For the text-containing cell, return its midpoint in (X, Y) coordinate format. 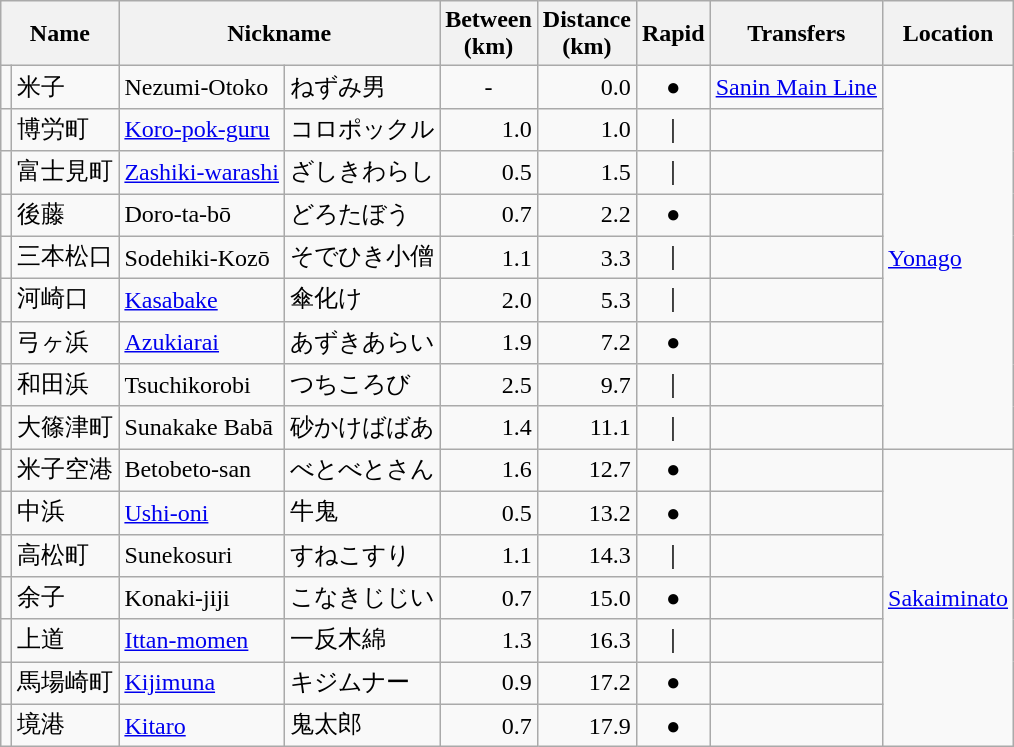
弓ヶ浜 (66, 342)
17.9 (586, 726)
一反木綿 (362, 640)
Kasabake (202, 300)
米子 (66, 88)
9.7 (586, 386)
Sunakake Babā (202, 428)
博労町 (66, 130)
あずきあらい (362, 342)
15.0 (586, 598)
1.9 (489, 342)
Sanin Main Line (796, 88)
Koro-pok-guru (202, 130)
12.7 (586, 470)
2.2 (586, 216)
- (489, 88)
大篠津町 (66, 428)
Yonago (948, 258)
Name (60, 34)
13.2 (586, 512)
鬼太郎 (362, 726)
余子 (66, 598)
1.5 (586, 172)
富士見町 (66, 172)
Sunekosuri (202, 556)
Between (km) (489, 34)
Location (948, 34)
14.3 (586, 556)
ざしきわらし (362, 172)
そでひき小僧 (362, 258)
キジムナー (362, 684)
中浜 (66, 512)
7.2 (586, 342)
砂かけばばあ (362, 428)
0.0 (586, 88)
5.3 (586, 300)
0.9 (489, 684)
Nezumi-Otoko (202, 88)
Ittan-momen (202, 640)
1.4 (489, 428)
馬場崎町 (66, 684)
Transfers (796, 34)
1.3 (489, 640)
Azukiarai (202, 342)
Kitaro (202, 726)
Zashiki-warashi (202, 172)
高松町 (66, 556)
三本松口 (66, 258)
米子空港 (66, 470)
つちころび (362, 386)
Sodehiki-Kozō (202, 258)
後藤 (66, 216)
和田浜 (66, 386)
河崎口 (66, 300)
16.3 (586, 640)
11.1 (586, 428)
上道 (66, 640)
2.5 (489, 386)
傘化け (362, 300)
どろたぼう (362, 216)
べとべとさん (362, 470)
ねずみ男 (362, 88)
Tsuchikorobi (202, 386)
Nickname (280, 34)
牛鬼 (362, 512)
3.3 (586, 258)
2.0 (489, 300)
Betobeto-san (202, 470)
Rapid (673, 34)
コロポックル (362, 130)
17.2 (586, 684)
Kijimuna (202, 684)
Ushi-oni (202, 512)
境港 (66, 726)
Konaki-jiji (202, 598)
1.6 (489, 470)
Distance (km) (586, 34)
Doro-ta-bō (202, 216)
Sakaiminato (948, 598)
すねこすり (362, 556)
こなきじじい (362, 598)
